Pinpoint the cell where the given text exists, returning its [X, Y] midpoint coordinate. 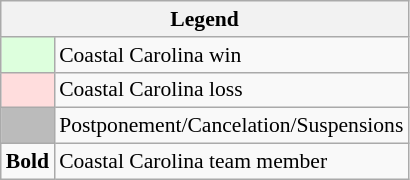
Coastal Carolina win [231, 55]
Coastal Carolina team member [231, 162]
Legend [205, 19]
Coastal Carolina loss [231, 90]
Postponement/Cancelation/Suspensions [231, 126]
Bold [28, 162]
